Scan for the cell matching the given text and deliver its [X, Y] coordinate at center. 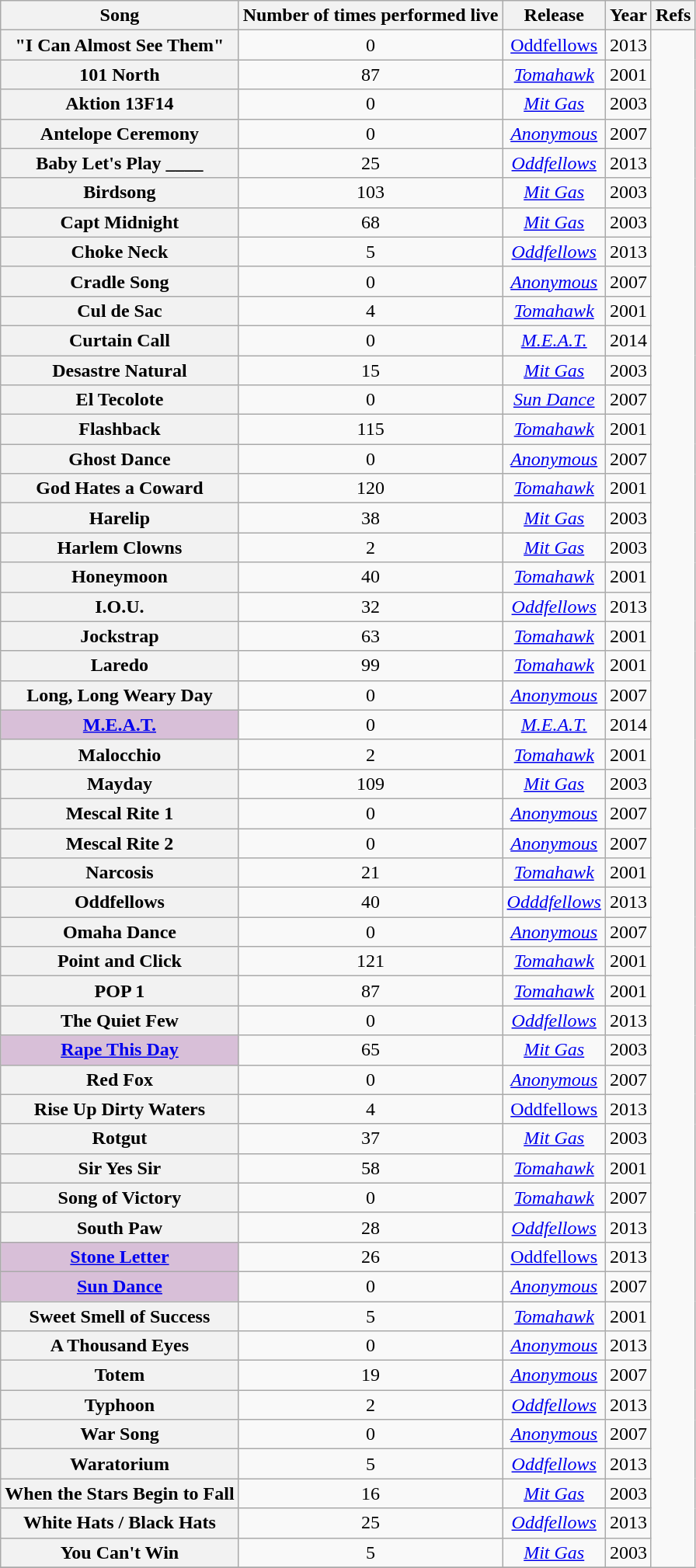
Song [120, 16]
Waratorium [120, 1464]
Narcosis [120, 873]
103 [371, 193]
Typhoon [120, 1405]
South Paw [120, 1227]
Long, Long Weary Day [120, 695]
Cradle Song [120, 281]
Harlem Clowns [120, 548]
Song of Victory [120, 1198]
38 [371, 518]
19 [371, 1375]
Rise Up Dirty Waters [120, 1109]
115 [371, 429]
Mescal Rite 1 [120, 813]
16 [371, 1493]
Cul de Sac [120, 311]
Flashback [120, 429]
You Can't Win [120, 1552]
21 [371, 873]
Totem [120, 1375]
101 North [120, 75]
Laredo [120, 666]
Rape This Day [120, 1050]
68 [371, 222]
28 [371, 1227]
Release [554, 16]
I.O.U. [120, 607]
Sir Yes Sir [120, 1168]
Jockstrap [120, 636]
Year [628, 16]
Desastre Natural [120, 370]
Stone Letter [120, 1257]
Red Fox [120, 1080]
God Hates a Coward [120, 488]
Antelope Ceremony [120, 134]
When the Stars Begin to Fall [120, 1493]
Omaha Dance [120, 932]
Honeymoon [120, 577]
26 [371, 1257]
109 [371, 784]
Sweet Smell of Success [120, 1316]
120 [371, 488]
Birdsong [120, 193]
White Hats / Black Hats [120, 1523]
Baby Let's Play ____ [120, 163]
Number of times performed live [371, 16]
The Quiet Few [120, 1020]
Harelip [120, 518]
63 [371, 636]
Aktion 13F14 [120, 104]
Ghost Dance [120, 459]
Odddfellows [554, 902]
121 [371, 961]
War Song [120, 1434]
Mescal Rite 2 [120, 843]
15 [371, 370]
65 [371, 1050]
Capt Midnight [120, 222]
A Thousand Eyes [120, 1346]
POP 1 [120, 991]
32 [371, 607]
37 [371, 1139]
58 [371, 1168]
Mayday [120, 784]
Point and Click [120, 961]
99 [371, 666]
Malocchio [120, 754]
Refs [673, 16]
"I Can Almost See Them" [120, 45]
Curtain Call [120, 340]
El Tecolote [120, 400]
Rotgut [120, 1139]
Choke Neck [120, 252]
